Capture the cell that displays the provided text and extract its (X, Y) central coordinate. 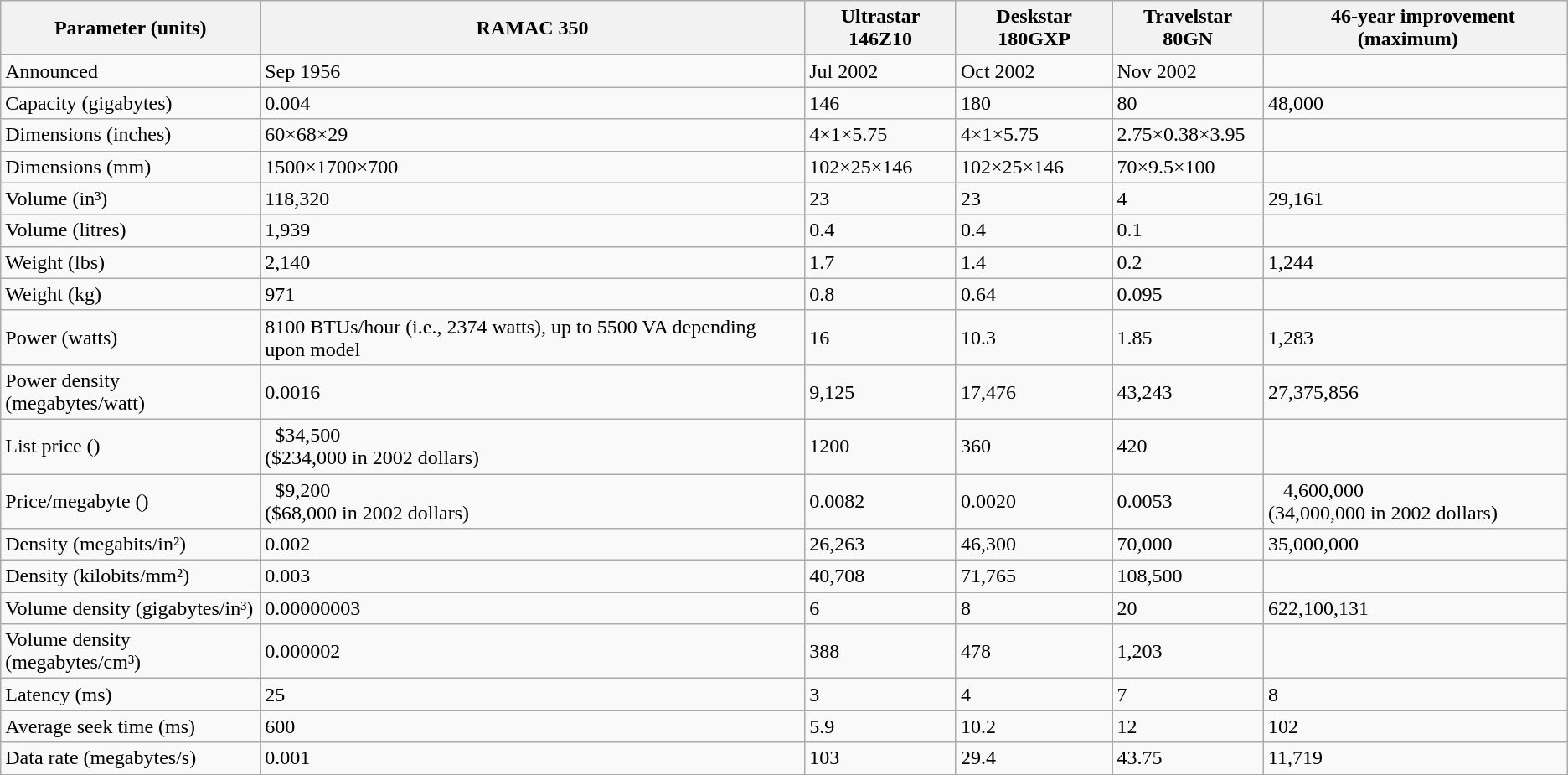
Latency (ms) (131, 695)
46,300 (1034, 545)
29.4 (1034, 758)
1.85 (1188, 337)
1.4 (1034, 262)
Volume (in³) (131, 199)
108,500 (1188, 576)
7 (1188, 695)
List price () (131, 446)
Deskstar 180GXP (1034, 28)
8100 BTUs/hour (i.e., 2374 watts), up to 5500 VA depending upon model (533, 337)
11,719 (1416, 758)
600 (533, 726)
Jul 2002 (881, 71)
Data rate (megabytes/s) (131, 758)
146 (881, 103)
0.64 (1034, 294)
Travelstar 80GN (1188, 28)
Power density (megabytes/watt) (131, 392)
0.0020 (1034, 501)
1,939 (533, 230)
0.0016 (533, 392)
388 (881, 652)
25 (533, 695)
10.3 (1034, 337)
0.1 (1188, 230)
29,161 (1416, 199)
Ultrastar 146Z10 (881, 28)
0.00000003 (533, 608)
1.7 (881, 262)
Volume density (megabytes/cm³) (131, 652)
118,320 (533, 199)
Dimensions (inches) (131, 135)
622,100,131 (1416, 608)
43,243 (1188, 392)
71,765 (1034, 576)
1,283 (1416, 337)
1,203 (1188, 652)
Oct 2002 (1034, 71)
Nov 2002 (1188, 71)
180 (1034, 103)
360 (1034, 446)
420 (1188, 446)
0.002 (533, 545)
5.9 (881, 726)
Dimensions (mm) (131, 167)
$9,200($68,000 in 2002 dollars) (533, 501)
70×9.5×100 (1188, 167)
$34,500($234,000 in 2002 dollars) (533, 446)
10.2 (1034, 726)
0.2 (1188, 262)
Announced (131, 71)
Power (watts) (131, 337)
0.000002 (533, 652)
Average seek time (ms) (131, 726)
0.001 (533, 758)
1,244 (1416, 262)
Sep 1956 (533, 71)
Density (kilobits/mm²) (131, 576)
60×68×29 (533, 135)
35,000,000 (1416, 545)
6 (881, 608)
478 (1034, 652)
2,140 (533, 262)
Parameter (units) (131, 28)
Capacity (gigabytes) (131, 103)
RAMAC 350 (533, 28)
Density (megabits/in²) (131, 545)
Volume (litres) (131, 230)
0.003 (533, 576)
0.0082 (881, 501)
16 (881, 337)
3 (881, 695)
9,125 (881, 392)
0.095 (1188, 294)
Weight (kg) (131, 294)
102 (1416, 726)
40,708 (881, 576)
1200 (881, 446)
46-year improvement (maximum) (1416, 28)
0.0053 (1188, 501)
17,476 (1034, 392)
Volume density (gigabytes/in³) (131, 608)
Price/megabyte () (131, 501)
0.004 (533, 103)
43.75 (1188, 758)
2.75×0.38×3.95 (1188, 135)
Weight (lbs) (131, 262)
4,600,000(34,000,000 in 2002 dollars) (1416, 501)
26,263 (881, 545)
103 (881, 758)
0.8 (881, 294)
80 (1188, 103)
27,375,856 (1416, 392)
48,000 (1416, 103)
12 (1188, 726)
971 (533, 294)
70,000 (1188, 545)
1500×1700×700 (533, 167)
20 (1188, 608)
